Return the [x, y] coordinate for the center point of the cell that contains the specified text.  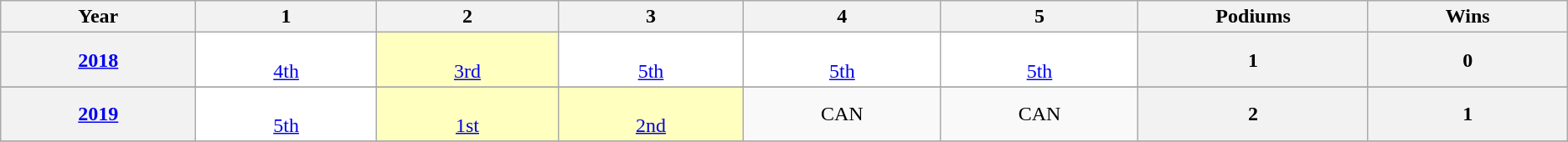
1st [467, 114]
2nd [650, 114]
5 [1039, 17]
2019 [99, 114]
3rd [467, 60]
0 [1467, 60]
Wins [1467, 17]
Podiums [1253, 17]
3 [650, 17]
4 [842, 17]
4th [286, 60]
2018 [99, 60]
Year [99, 17]
